Search for the cell housing the specified text and yield its (x, y) center coordinate. 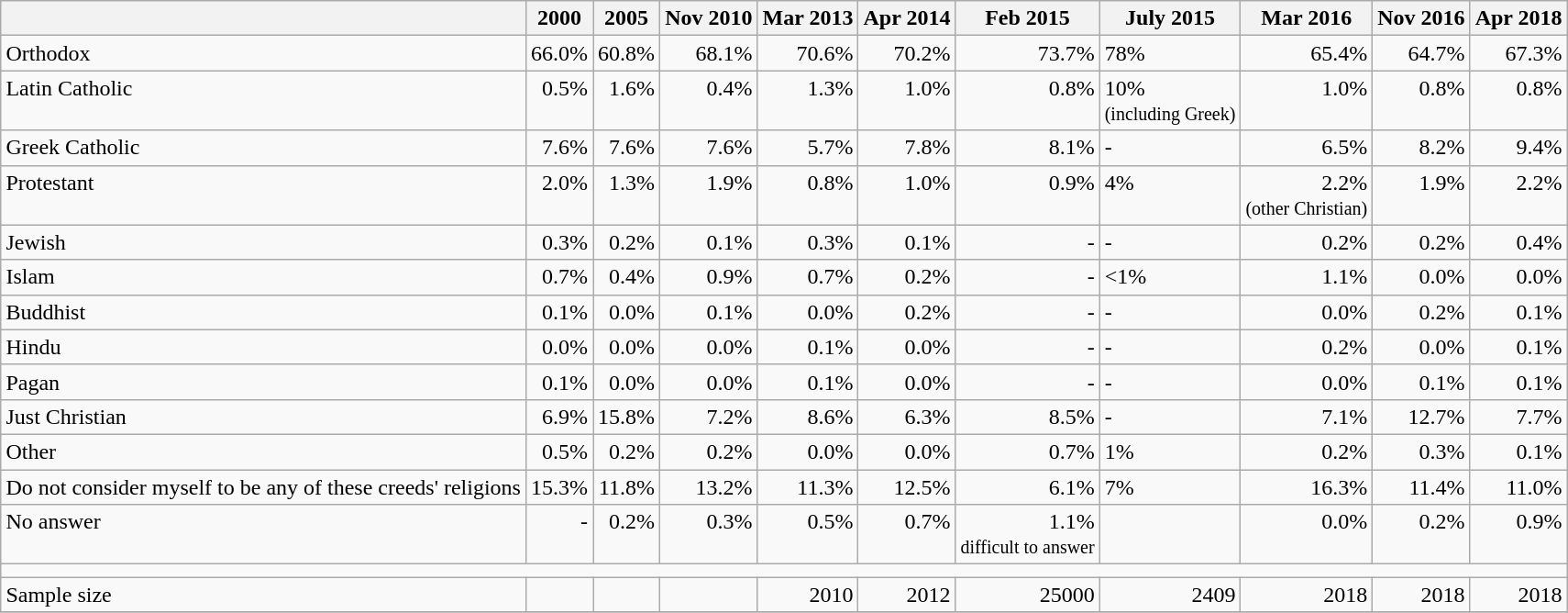
Apr 2014 (907, 18)
15.8% (627, 417)
73.7% (1027, 53)
64.7% (1421, 53)
July 2015 (1170, 18)
10%(including Greek) (1170, 101)
Jewish (264, 242)
68.1% (709, 53)
65.4% (1307, 53)
2012 (907, 595)
11.0% (1518, 487)
13.2% (709, 487)
Islam (264, 277)
70.2% (907, 53)
Orthodox (264, 53)
5.7% (808, 148)
60.8% (627, 53)
6.9% (559, 417)
8.2% (1421, 148)
Mar 2016 (1307, 18)
7.1% (1307, 417)
16.3% (1307, 487)
11.4% (1421, 487)
Just Christian (264, 417)
4% (1170, 195)
7% (1170, 487)
2.2% (1518, 195)
70.6% (808, 53)
Other (264, 451)
6.5% (1307, 148)
7.7% (1518, 417)
2005 (627, 18)
2.0% (559, 195)
Apr 2018 (1518, 18)
8.5% (1027, 417)
25000 (1027, 595)
66.0% (559, 53)
6.3% (907, 417)
2409 (1170, 595)
67.3% (1518, 53)
1% (1170, 451)
Buddhist (264, 312)
Latin Catholic (264, 101)
Pagan (264, 382)
12.5% (907, 487)
8.6% (808, 417)
2.2%(other Christian) (1307, 195)
12.7% (1421, 417)
Mar 2013 (808, 18)
No answer (264, 534)
8.1% (1027, 148)
7.2% (709, 417)
Nov 2010 (709, 18)
2000 (559, 18)
2010 (808, 595)
11.8% (627, 487)
6.1% (1027, 487)
Greek Catholic (264, 148)
1.6% (627, 101)
15.3% (559, 487)
Feb 2015 (1027, 18)
11.3% (808, 487)
<1% (1170, 277)
7.8% (907, 148)
Sample size (264, 595)
78% (1170, 53)
1.1%difficult to answer (1027, 534)
1.1% (1307, 277)
Do not consider myself to be any of these creeds' religions (264, 487)
Nov 2016 (1421, 18)
Hindu (264, 347)
9.4% (1518, 148)
Protestant (264, 195)
